Return the [x, y] coordinate for the center point of the cell that contains the specified text.  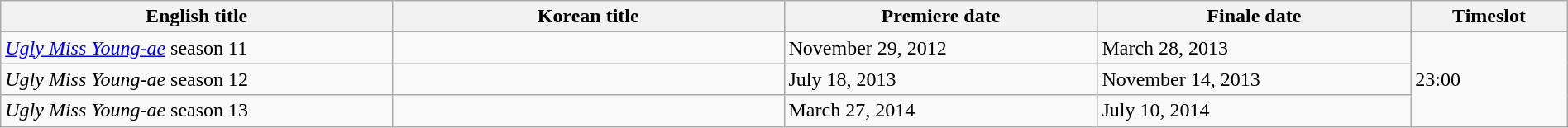
Ugly Miss Young-ae season 11 [197, 48]
Ugly Miss Young-ae season 12 [197, 79]
English title [197, 17]
Korean title [588, 17]
Finale date [1254, 17]
March 28, 2013 [1254, 48]
March 27, 2014 [941, 111]
November 14, 2013 [1254, 79]
July 10, 2014 [1254, 111]
November 29, 2012 [941, 48]
Ugly Miss Young-ae season 13 [197, 111]
Premiere date [941, 17]
23:00 [1489, 79]
Timeslot [1489, 17]
July 18, 2013 [941, 79]
